Provide the (x, y) coordinate of the cell's center where the given text is located.  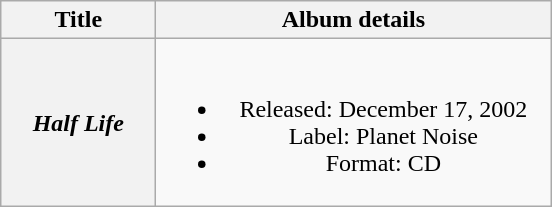
Half Life (78, 122)
Released: December 17, 2002Label: Planet NoiseFormat: CD (354, 122)
Album details (354, 20)
Title (78, 20)
